Output the [x, y] coordinate of the center of the cell containing the given text.  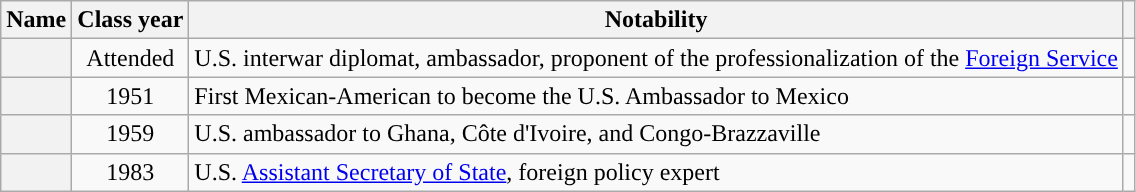
Name [36, 20]
Class year [130, 20]
U.S. Assistant Secretary of State, foreign policy expert [656, 172]
U.S. interwar diplomat, ambassador, proponent of the professionalization of the Foreign Service [656, 58]
U.S. ambassador to Ghana, Côte d'Ivoire, and Congo-Brazzaville [656, 134]
1951 [130, 96]
Attended [130, 58]
First Mexican-American to become the U.S. Ambassador to Mexico [656, 96]
1959 [130, 134]
1983 [130, 172]
Notability [656, 20]
